Scan for the cell matching the given text and deliver its [x, y] coordinate at center. 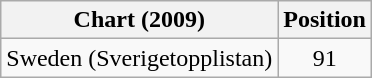
Chart (2009) [140, 20]
Position [325, 20]
91 [325, 58]
Sweden (Sverigetopplistan) [140, 58]
